Pinpoint the cell where the given text exists, returning its [X, Y] midpoint coordinate. 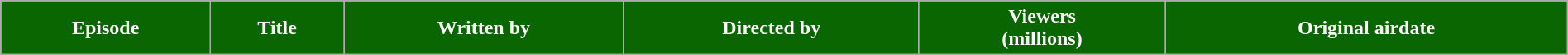
Viewers(millions) [1042, 28]
Title [278, 28]
Episode [106, 28]
Directed by [771, 28]
Written by [485, 28]
Original airdate [1366, 28]
